From the cell containing the given text, extract its center point as (X, Y) coordinate. 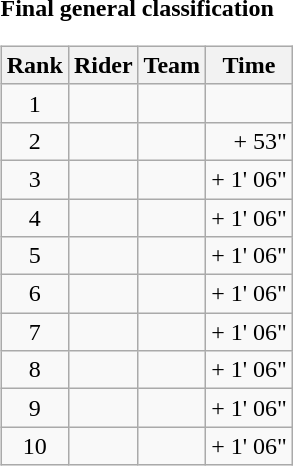
1 (34, 103)
2 (34, 141)
Time (250, 65)
7 (34, 332)
6 (34, 294)
Rank (34, 65)
8 (34, 370)
10 (34, 446)
9 (34, 408)
+ 53" (250, 141)
3 (34, 179)
Team (172, 65)
4 (34, 217)
5 (34, 256)
Rider (103, 65)
